Determine the [X, Y] coordinate at the center of the cell enclosing the given text.  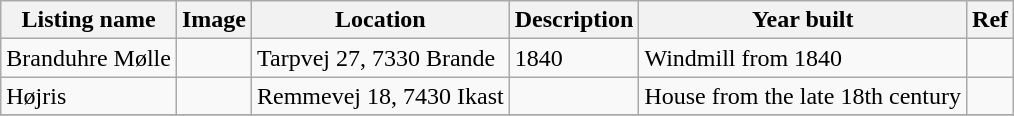
Image [214, 20]
Location [380, 20]
Ref [990, 20]
Year built [803, 20]
Remmevej 18, 7430 Ikast [380, 96]
Windmill from 1840 [803, 58]
Description [574, 20]
Højris [89, 96]
Listing name [89, 20]
Branduhre Mølle [89, 58]
Tarpvej 27, 7330 Brande [380, 58]
House from the late 18th century [803, 96]
1840 [574, 58]
